Determine the (x, y) coordinate at the center of the cell enclosing the given text.  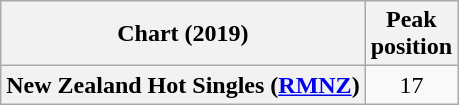
New Zealand Hot Singles (RMNZ) (183, 85)
17 (411, 85)
Peakposition (411, 34)
Chart (2019) (183, 34)
